Output the (x, y) coordinate of the center of the cell containing the given text.  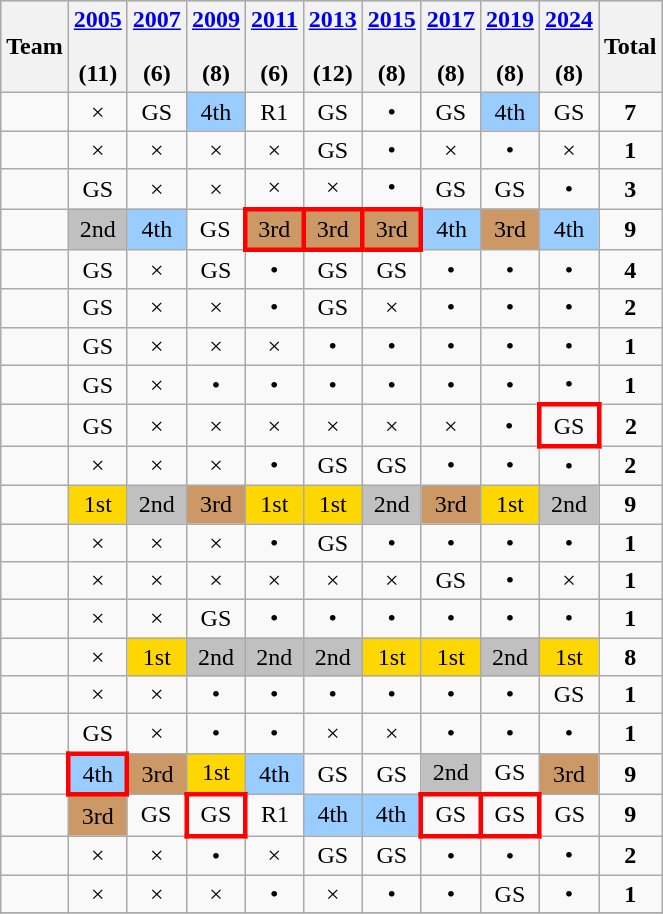
4 (631, 270)
2009(8) (216, 47)
2011(6) (274, 47)
3 (631, 189)
2015(8) (392, 47)
Total (631, 47)
2024(8) (568, 47)
2019(8) (510, 47)
2005(11) (98, 47)
8 (631, 657)
7 (631, 112)
Team (35, 47)
2013(12) (332, 47)
2007(6) (156, 47)
2017(8) (450, 47)
